Scan for the cell matching the given text and deliver its (X, Y) coordinate at center. 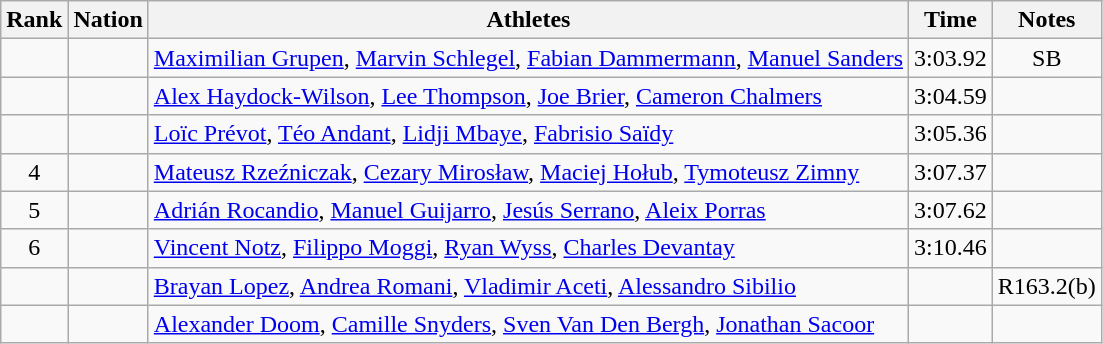
SB (1046, 58)
Loïc Prévot, Téo Andant, Lidji Mbaye, Fabrisio Saïdy (528, 134)
Athletes (528, 20)
Nation (108, 20)
3:04.59 (951, 96)
3:05.36 (951, 134)
Vincent Notz, Filippo Moggi, Ryan Wyss, Charles Devantay (528, 248)
6 (34, 248)
Brayan Lopez, Andrea Romani, Vladimir Aceti, Alessandro Sibilio (528, 286)
5 (34, 210)
Alexander Doom, Camille Snyders, Sven Van Den Bergh, Jonathan Sacoor (528, 324)
3:07.62 (951, 210)
Alex Haydock-Wilson, Lee Thompson, Joe Brier, Cameron Chalmers (528, 96)
4 (34, 172)
3:03.92 (951, 58)
Maximilian Grupen, Marvin Schlegel, Fabian Dammermann, Manuel Sanders (528, 58)
3:10.46 (951, 248)
Mateusz Rzeźniczak, Cezary Mirosław, Maciej Hołub, Tymoteusz Zimny (528, 172)
Time (951, 20)
Notes (1046, 20)
R163.2(b) (1046, 286)
Rank (34, 20)
3:07.37 (951, 172)
Adrián Rocandio, Manuel Guijarro, Jesús Serrano, Aleix Porras (528, 210)
